Provide the (x, y) coordinate of the cell's center where the given text is located.  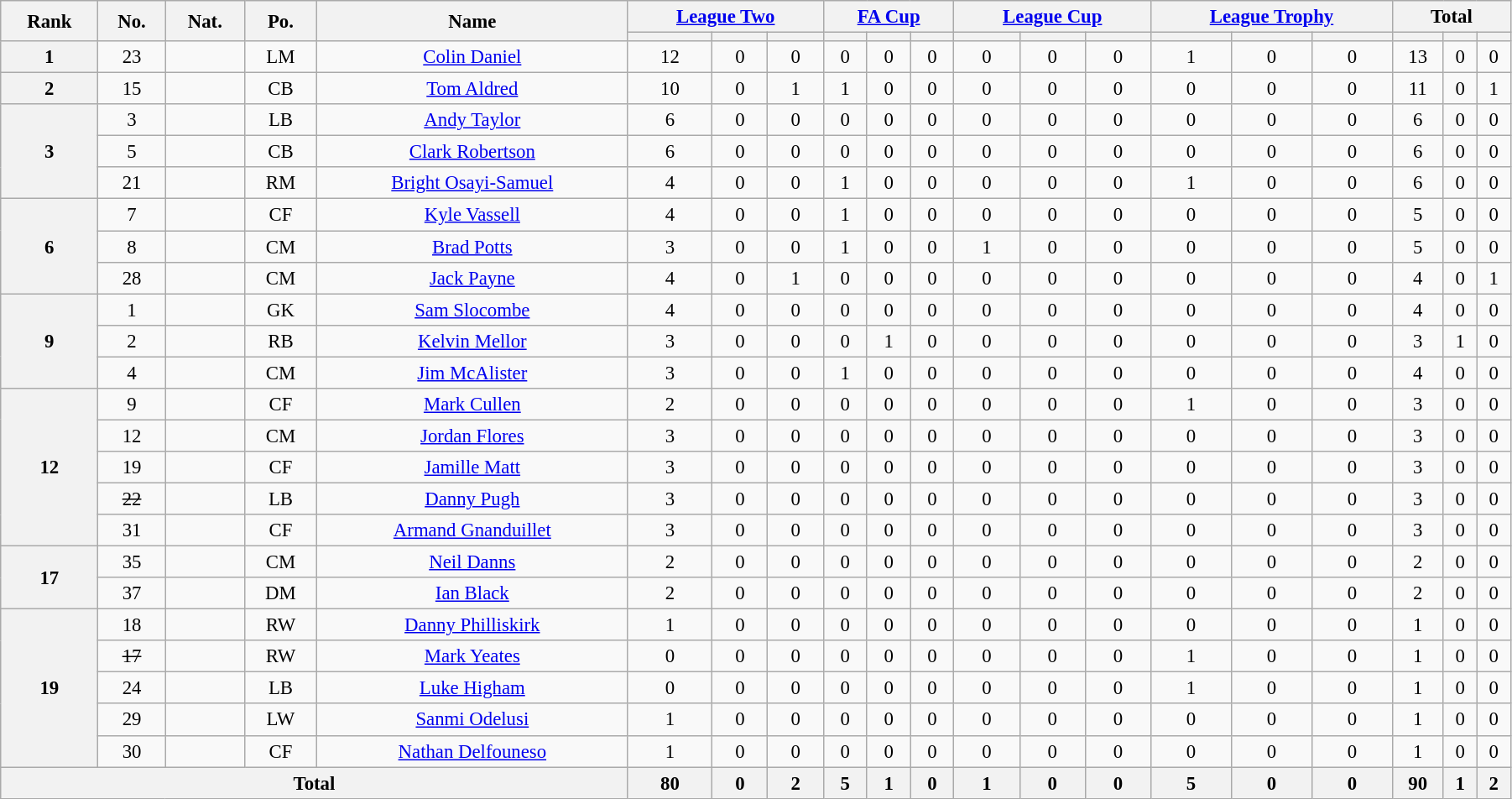
Kelvin Mellor (473, 341)
23 (132, 57)
8 (132, 247)
LM (280, 57)
Po. (280, 21)
RB (280, 341)
League Two (725, 17)
28 (132, 278)
Nat. (205, 21)
Jim McAlister (473, 373)
Danny Philliskirk (473, 625)
Ian Black (473, 593)
LW (280, 720)
RM (280, 184)
21 (132, 184)
Rank (50, 21)
Neil Danns (473, 562)
League Trophy (1272, 17)
No. (132, 21)
13 (1418, 57)
GK (280, 310)
10 (670, 89)
7 (132, 215)
Colin Daniel (473, 57)
30 (132, 751)
Mark Cullen (473, 405)
Luke Higham (473, 688)
22 (132, 499)
90 (1418, 783)
DM (280, 593)
Tom Aldred (473, 89)
Name (473, 21)
Mark Yeates (473, 656)
11 (1418, 89)
15 (132, 89)
Danny Pugh (473, 499)
Clark Robertson (473, 152)
31 (132, 530)
37 (132, 593)
24 (132, 688)
Kyle Vassell (473, 215)
35 (132, 562)
Sam Slocombe (473, 310)
Nathan Delfouneso (473, 751)
29 (132, 720)
Bright Osayi-Samuel (473, 184)
Brad Potts (473, 247)
80 (670, 783)
18 (132, 625)
League Cup (1052, 17)
FA Cup (889, 17)
Jordan Flores (473, 436)
Andy Taylor (473, 120)
Jamille Matt (473, 467)
Sanmi Odelusi (473, 720)
Armand Gnanduillet (473, 530)
Jack Payne (473, 278)
